Capture the cell that displays the provided text and extract its [x, y] central coordinate. 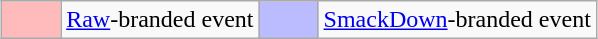
SmackDown-branded event [457, 20]
Raw-branded event [160, 20]
